Determine the (x, y) coordinate at the center of the cell enclosing the given text.  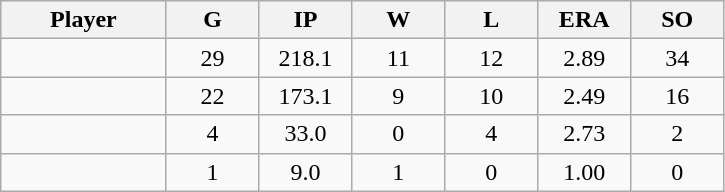
G (212, 20)
W (398, 20)
ERA (584, 20)
1.00 (584, 172)
SO (678, 20)
L (492, 20)
12 (492, 58)
22 (212, 96)
10 (492, 96)
2 (678, 134)
2.89 (584, 58)
29 (212, 58)
IP (306, 20)
11 (398, 58)
173.1 (306, 96)
33.0 (306, 134)
Player (84, 20)
2.49 (584, 96)
218.1 (306, 58)
9 (398, 96)
2.73 (584, 134)
9.0 (306, 172)
34 (678, 58)
16 (678, 96)
